From the cell containing the given text, extract its center point as [X, Y] coordinate. 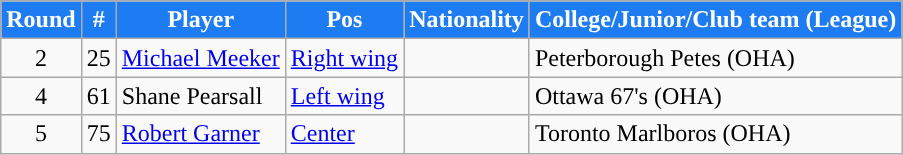
25 [98, 58]
# [98, 20]
Pos [344, 20]
Left wing [344, 96]
Nationality [467, 20]
2 [41, 58]
4 [41, 96]
5 [41, 134]
Toronto Marlboros (OHA) [715, 134]
Player [200, 20]
Center [344, 134]
Ottawa 67's (OHA) [715, 96]
61 [98, 96]
Shane Pearsall [200, 96]
Peterborough Petes (OHA) [715, 58]
Michael Meeker [200, 58]
Right wing [344, 58]
College/Junior/Club team (League) [715, 20]
Robert Garner [200, 134]
Round [41, 20]
75 [98, 134]
